Pinpoint the cell where the given text exists, returning its [X, Y] midpoint coordinate. 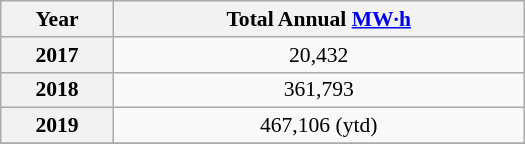
Total Annual MW·h [318, 19]
2017 [57, 55]
2019 [57, 126]
20,432 [318, 55]
361,793 [318, 90]
467,106 (ytd) [318, 126]
Year [57, 19]
2018 [57, 90]
